For the text-containing cell, return its midpoint in (x, y) coordinate format. 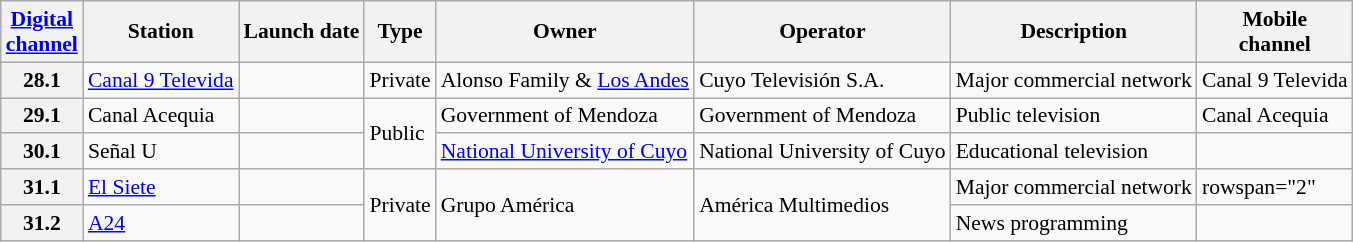
Operator (822, 32)
28.1 (42, 80)
América Multimedios (822, 204)
30.1 (42, 152)
rowspan="2" (1275, 187)
Alonso Family & Los Andes (565, 80)
Señal U (161, 152)
Launch date (302, 32)
Type (400, 32)
Mobilechannel (1275, 32)
Educational television (1074, 152)
Owner (565, 32)
31.1 (42, 187)
29.1 (42, 116)
31.2 (42, 223)
Digitalchannel (42, 32)
Description (1074, 32)
Public (400, 134)
A24 (161, 223)
News programming (1074, 223)
Grupo América (565, 204)
Public television (1074, 116)
El Siete (161, 187)
Station (161, 32)
Cuyo Televisión S.A. (822, 80)
